Scan for the cell matching the given text and deliver its (x, y) coordinate at center. 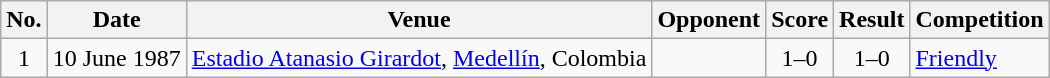
1 (24, 58)
Competition (980, 20)
Date (116, 20)
10 June 1987 (116, 58)
Opponent (709, 20)
Result (872, 20)
No. (24, 20)
Venue (419, 20)
Score (800, 20)
Friendly (980, 58)
Estadio Atanasio Girardot, Medellín, Colombia (419, 58)
